Return the (X, Y) coordinate for the center point of the cell that contains the specified text.  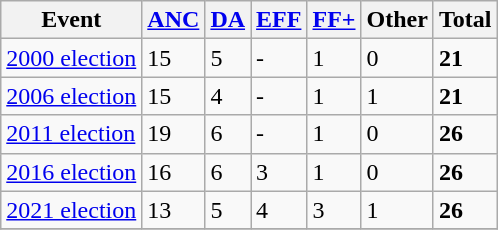
16 (174, 172)
Event (72, 20)
2021 election (72, 210)
EFF (279, 20)
13 (174, 210)
Other (397, 20)
2016 election (72, 172)
ANC (174, 20)
FF+ (334, 20)
Total (465, 20)
19 (174, 134)
DA (228, 20)
2011 election (72, 134)
2006 election (72, 96)
2000 election (72, 58)
